From the cell containing the given text, extract its center point as (X, Y) coordinate. 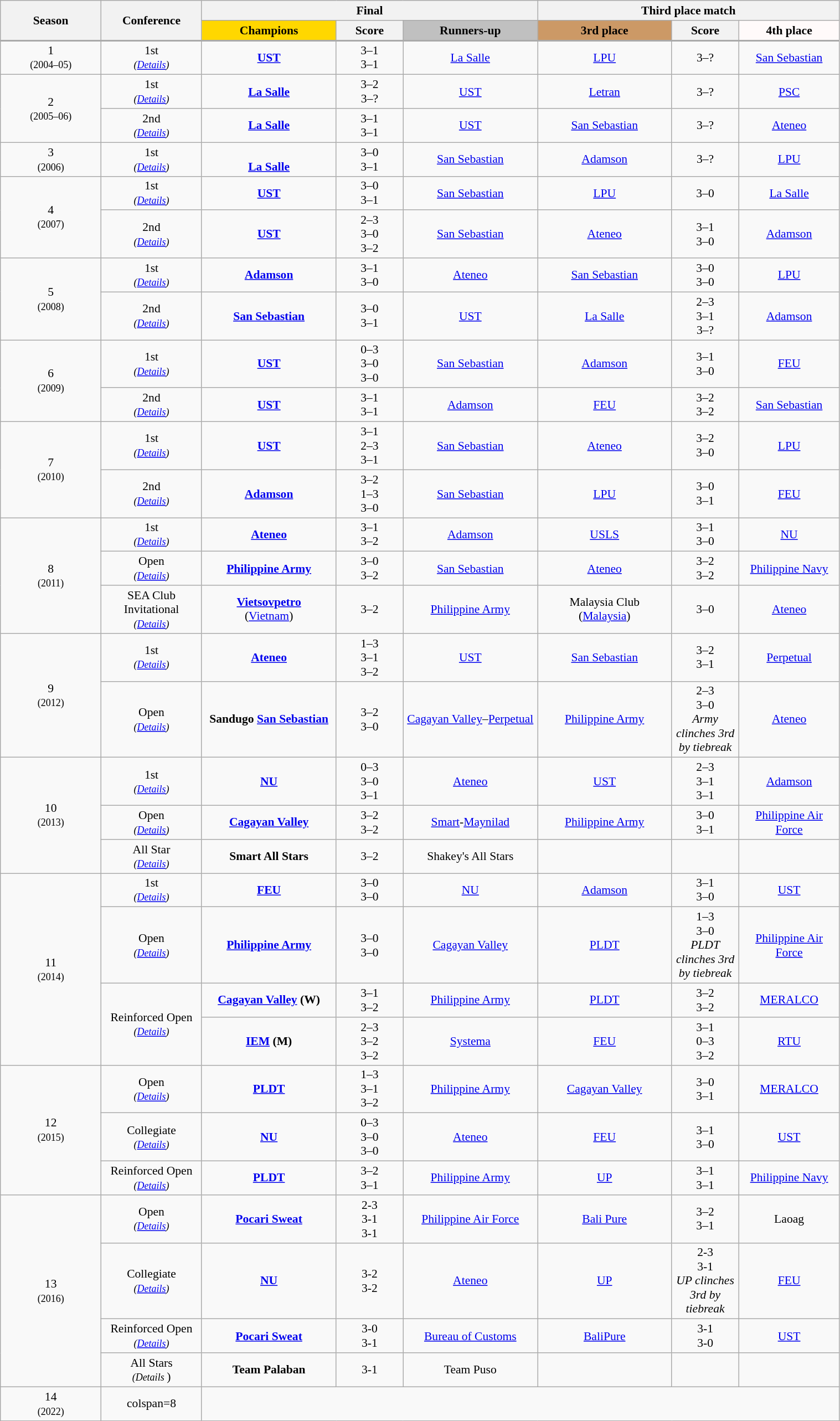
RTU (789, 1041)
3-13-0 (705, 1336)
1–33–0PLDT clinches 3rd by tiebreak (705, 945)
1(2004–05) (51, 58)
Malaysia Club(Malaysia) (604, 609)
13(2016) (51, 1291)
Shakey's All Stars (470, 856)
3-1 (370, 1370)
7(2010) (51, 470)
IEM (M) (269, 1041)
3-03-1 (370, 1336)
Smart All Stars (269, 856)
12(2015) (51, 1130)
3rd place (604, 30)
10(2013) (51, 815)
8(2011) (51, 576)
3(2006) (51, 159)
2–33–03–2 (370, 235)
Final (369, 11)
Conference (152, 20)
Sandugo San Sebastian (269, 719)
USLS (604, 535)
Third place match (688, 11)
Vietsovpetro(Vietnam) (269, 609)
Perpetual (789, 658)
Smart-Maynilad (470, 823)
BaliPure (604, 1336)
All Stars(Details ) (152, 1370)
Team Palaban (269, 1370)
All Star (Details) (152, 856)
colspan=8 (152, 1403)
Cagayan Valley (W) (269, 1000)
4th place (789, 30)
9(2012) (51, 696)
2–33–13–? (705, 316)
11(2014) (51, 969)
Team Puso (470, 1370)
0–33–03–1 (370, 782)
Runners-up (470, 30)
Season (51, 20)
Bali Pure (604, 1219)
14(2022) (51, 1403)
Letran (604, 92)
2(2005–06) (51, 109)
3–23–? (370, 92)
3-23-2 (370, 1281)
SEA Club Invitational(Details) (152, 609)
Bureau of Customs (470, 1336)
4(2007) (51, 217)
5(2008) (51, 299)
2-33-1UP clinches 3rd by tiebreak (705, 1281)
2–33–13–1 (705, 782)
3–10–33–2 (705, 1041)
3–21–33–0 (370, 494)
2-33-13-1 (370, 1219)
3–03–2 (370, 568)
Laoag (789, 1219)
PSC (789, 92)
6(2009) (51, 381)
2–33–0Army clinches 3rd by tiebreak (705, 719)
3–12–33–1 (370, 446)
Cagayan Valley–Perpetual (470, 719)
Champions (269, 30)
Systema (470, 1041)
2–33–23–2 (370, 1041)
